Find where the given text appears and provide that cell's center as [X, Y] coordinate. 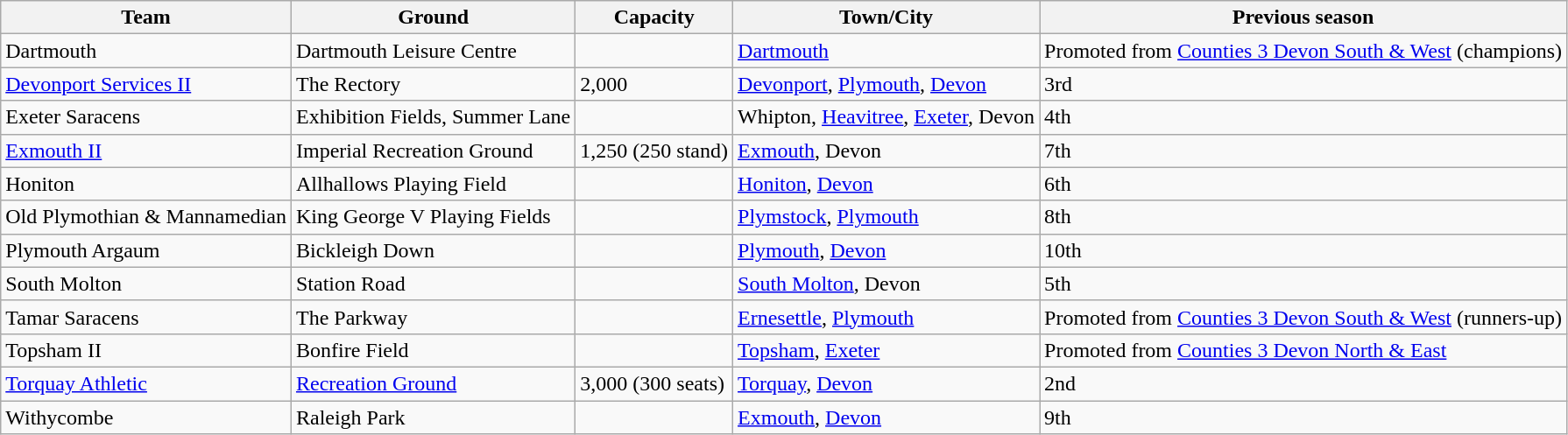
3,000 (300 seats) [654, 383]
8th [1303, 217]
Torquay Athletic [146, 383]
Bickleigh Down [433, 250]
Tamar Saracens [146, 317]
Promoted from Counties 3 Devon South & West (runners-up) [1303, 317]
Promoted from Counties 3 Devon North & East [1303, 350]
Team [146, 18]
Whipton, Heavitree, Exeter, Devon [886, 117]
6th [1303, 184]
Town/City [886, 18]
Capacity [654, 18]
Exeter Saracens [146, 117]
Recreation Ground [433, 383]
Topsham II [146, 350]
4th [1303, 117]
The Rectory [433, 84]
3rd [1303, 84]
The Parkway [433, 317]
Ernesettle, Plymouth [886, 317]
7th [1303, 151]
Honiton, Devon [886, 184]
Devonport Services II [146, 84]
Imperial Recreation Ground [433, 151]
2nd [1303, 383]
Topsham, Exeter [886, 350]
2,000 [654, 84]
Honiton [146, 184]
Exmouth II [146, 151]
South Molton [146, 284]
Devonport, Plymouth, Devon [886, 84]
5th [1303, 284]
Dartmouth Leisure Centre [433, 51]
Torquay, Devon [886, 383]
Plymouth Argaum [146, 250]
Previous season [1303, 18]
Allhallows Playing Field [433, 184]
Plymstock, Plymouth [886, 217]
Old Plymothian & Mannamedian [146, 217]
Withycombe [146, 417]
9th [1303, 417]
Bonfire Field [433, 350]
Plymouth, Devon [886, 250]
King George V Playing Fields [433, 217]
1,250 (250 stand) [654, 151]
Promoted from Counties 3 Devon South & West (champions) [1303, 51]
Ground [433, 18]
Station Road [433, 284]
South Molton, Devon [886, 284]
10th [1303, 250]
Raleigh Park [433, 417]
Exhibition Fields, Summer Lane [433, 117]
